Pinpoint the cell where the given text exists, returning its [x, y] midpoint coordinate. 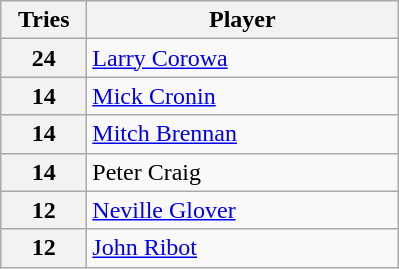
Larry Corowa [242, 58]
Mitch Brennan [242, 134]
Mick Cronin [242, 96]
Neville Glover [242, 210]
24 [44, 58]
Player [242, 20]
John Ribot [242, 248]
Peter Craig [242, 172]
Tries [44, 20]
